Output the (X, Y) coordinate of the center of the cell containing the given text.  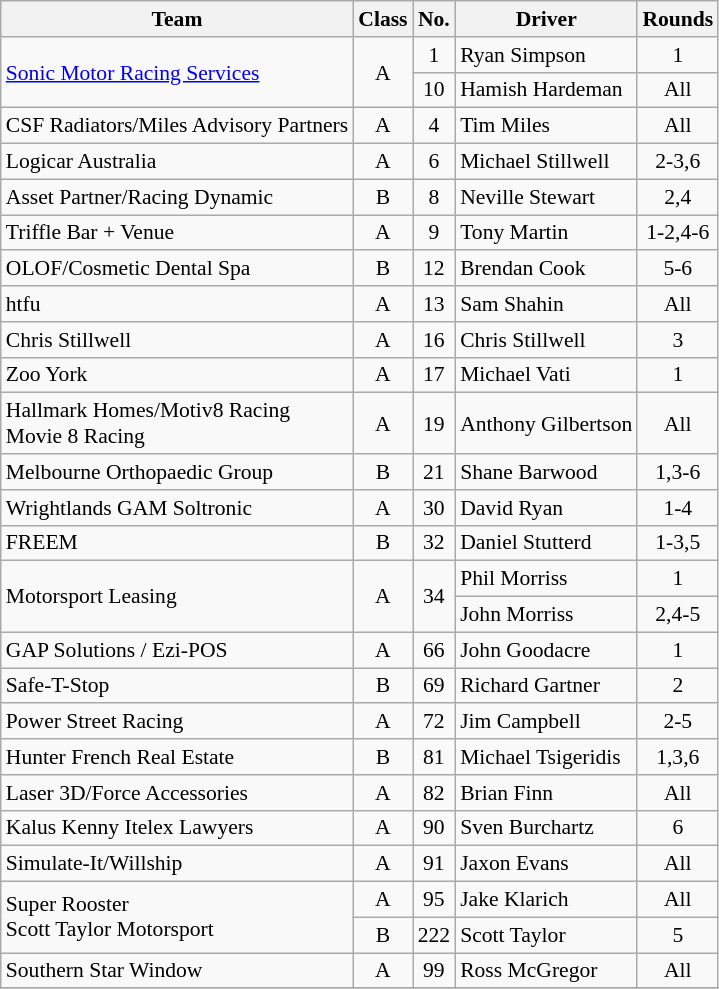
Power Street Racing (178, 722)
12 (434, 269)
1,3,6 (678, 757)
Michael Stillwell (546, 162)
Ross McGregor (546, 971)
Safe-T-Stop (178, 686)
FREEM (178, 543)
David Ryan (546, 508)
1-3,5 (678, 543)
10 (434, 90)
66 (434, 650)
John Morriss (546, 615)
Driver (546, 19)
Logicar Australia (178, 162)
OLOF/Cosmetic Dental Spa (178, 269)
30 (434, 508)
81 (434, 757)
4 (434, 126)
Jim Campbell (546, 722)
Simulate-It/Willship (178, 864)
Southern Star Window (178, 971)
Laser 3D/Force Accessories (178, 793)
Melbourne Orthopaedic Group (178, 472)
GAP Solutions / Ezi-POS (178, 650)
Asset Partner/Racing Dynamic (178, 197)
Phil Morriss (546, 579)
1,3-6 (678, 472)
2,4 (678, 197)
34 (434, 596)
Richard Gartner (546, 686)
2-3,6 (678, 162)
1-2,4-6 (678, 233)
69 (434, 686)
Wrightlands GAM Soltronic (178, 508)
72 (434, 722)
Triffle Bar + Venue (178, 233)
2 (678, 686)
Kalus Kenny Itelex Lawyers (178, 828)
Jake Klarich (546, 900)
John Goodacre (546, 650)
Michael Tsigeridis (546, 757)
Brendan Cook (546, 269)
Team (178, 19)
82 (434, 793)
Tim Miles (546, 126)
8 (434, 197)
5-6 (678, 269)
Daniel Stutterd (546, 543)
9 (434, 233)
19 (434, 424)
Hamish Hardeman (546, 90)
Sven Burchartz (546, 828)
Jaxon Evans (546, 864)
222 (434, 935)
3 (678, 340)
99 (434, 971)
17 (434, 375)
Hallmark Homes/Motiv8 RacingMovie 8 Racing (178, 424)
Zoo York (178, 375)
16 (434, 340)
Tony Martin (546, 233)
Sonic Motor Racing Services (178, 72)
1-4 (678, 508)
Hunter French Real Estate (178, 757)
Michael Vati (546, 375)
Super RoosterScott Taylor Motorsport (178, 918)
90 (434, 828)
Class (382, 19)
21 (434, 472)
Shane Barwood (546, 472)
Neville Stewart (546, 197)
Scott Taylor (546, 935)
Anthony Gilbertson (546, 424)
Brian Finn (546, 793)
5 (678, 935)
Rounds (678, 19)
95 (434, 900)
Motorsport Leasing (178, 596)
Ryan Simpson (546, 55)
2-5 (678, 722)
No. (434, 19)
Sam Shahin (546, 304)
htfu (178, 304)
91 (434, 864)
CSF Radiators/Miles Advisory Partners (178, 126)
2,4-5 (678, 615)
13 (434, 304)
32 (434, 543)
